Find where the given text appears and provide that cell's center as (x, y) coordinate. 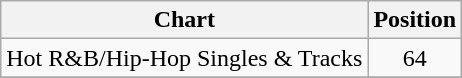
Hot R&B/Hip-Hop Singles & Tracks (184, 58)
Chart (184, 20)
Position (415, 20)
64 (415, 58)
